Provide the (x, y) coordinate of the cell's center where the given text is located.  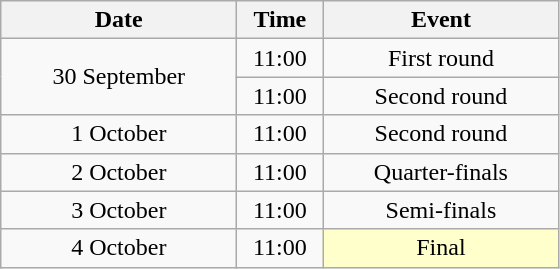
1 October (119, 134)
Time (280, 20)
4 October (119, 248)
30 September (119, 77)
Event (441, 20)
Final (441, 248)
2 October (119, 172)
3 October (119, 210)
Quarter-finals (441, 172)
First round (441, 58)
Semi-finals (441, 210)
Date (119, 20)
